Determine the [x, y] coordinate at the center of the cell enclosing the given text.  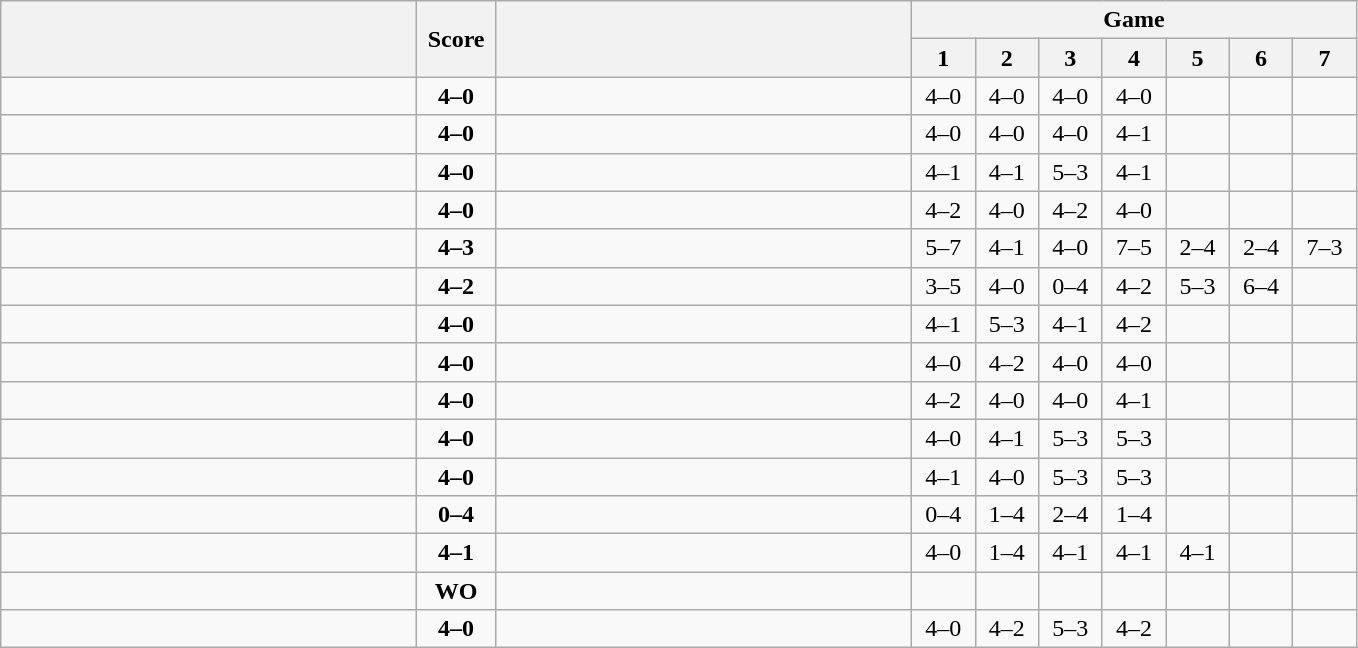
Score [456, 39]
7–3 [1325, 248]
6 [1261, 58]
5–7 [943, 248]
2 [1007, 58]
WO [456, 591]
Game [1134, 20]
3–5 [943, 286]
6–4 [1261, 286]
3 [1071, 58]
1 [943, 58]
5 [1198, 58]
7 [1325, 58]
4 [1134, 58]
7–5 [1134, 248]
4–3 [456, 248]
